Search for the cell housing the specified text and yield its (x, y) center coordinate. 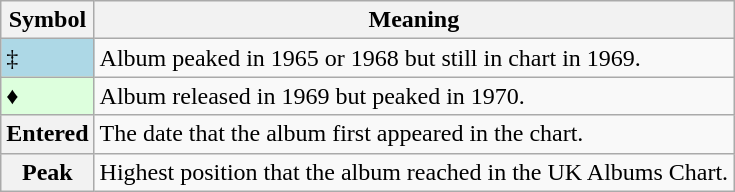
‡ (48, 58)
Meaning (414, 20)
Album released in 1969 but peaked in 1970. (414, 96)
Peak (48, 172)
Album peaked in 1965 or 1968 but still in chart in 1969. (414, 58)
The date that the album first appeared in the chart. (414, 134)
Highest position that the album reached in the UK Albums Chart. (414, 172)
Symbol (48, 20)
♦ (48, 96)
Entered (48, 134)
